Search for the cell housing the specified text and yield its (X, Y) center coordinate. 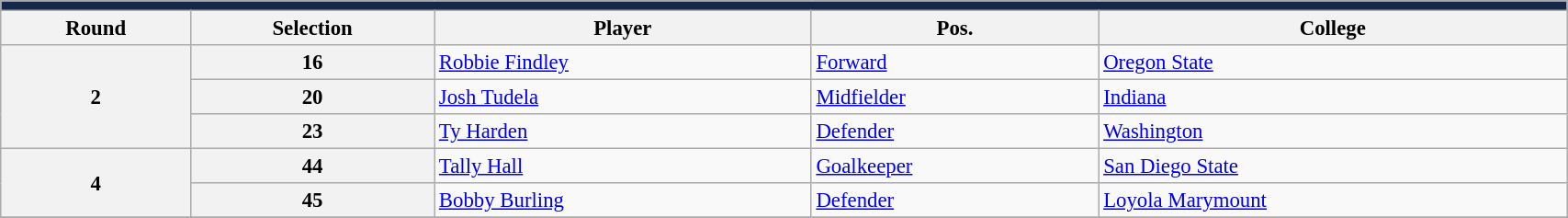
Tally Hall (623, 166)
College (1333, 29)
Oregon State (1333, 63)
Selection (312, 29)
Ty Harden (623, 132)
Round (96, 29)
Midfielder (955, 98)
Defender (955, 132)
23 (312, 132)
44 (312, 166)
Washington (1333, 132)
2 (96, 98)
Robbie Findley (623, 63)
Goalkeeper (955, 166)
20 (312, 98)
Indiana (1333, 98)
16 (312, 63)
4 (96, 184)
San Diego State (1333, 166)
Player (623, 29)
Pos. (955, 29)
Josh Tudela (623, 98)
Forward (955, 63)
